Capture the cell that displays the provided text and extract its [X, Y] central coordinate. 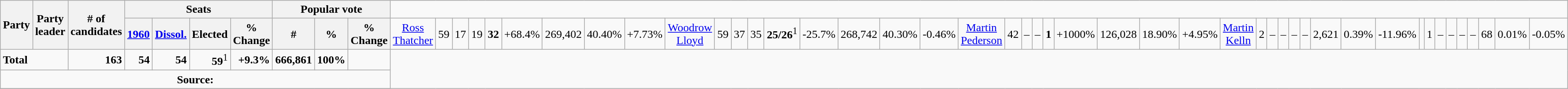
Seats [199, 9]
68 [1487, 34]
-0.46% [939, 34]
40.30% [900, 34]
Dissol. [171, 34]
# ofcandidates [96, 25]
+9.3% [251, 60]
268,742 [859, 34]
+68.4% [522, 34]
269,402 [563, 34]
17 [461, 34]
Party leader [50, 25]
Martin Pederson [981, 34]
Popular vote [331, 9]
37 [739, 34]
0.01% [1512, 34]
+7.73% [645, 34]
-11.96% [1397, 34]
0.39% [1358, 34]
591 [210, 60]
35 [756, 34]
Party [16, 25]
Total [34, 60]
Woodrow Lloyd [690, 34]
-0.05% [1548, 34]
Martin Kelln [1238, 34]
42 [1013, 34]
# [294, 34]
25/261 [782, 34]
666,861 [294, 60]
+1000% [1075, 34]
40.40% [605, 34]
+4.95% [1200, 34]
100% [331, 60]
19 [477, 34]
18.90% [1159, 34]
32 [493, 34]
2,621 [1326, 34]
% [331, 34]
Elected [210, 34]
Ross Thatcher [413, 34]
163 [96, 60]
-25.7% [819, 34]
Source: [195, 79]
2 [1262, 34]
1960 [138, 34]
126,028 [1119, 34]
